From the cell containing the given text, extract its center point as [X, Y] coordinate. 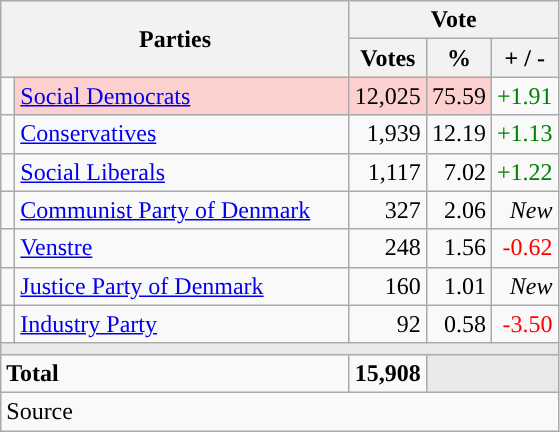
Parties [176, 39]
Conservatives [182, 134]
1,939 [388, 134]
-0.62 [524, 248]
Source [280, 411]
160 [388, 286]
92 [388, 324]
248 [388, 248]
+1.91 [524, 96]
2.06 [458, 210]
327 [388, 210]
Vote [454, 20]
% [458, 58]
Justice Party of Denmark [182, 286]
15,908 [388, 373]
12,025 [388, 96]
Social Liberals [182, 172]
0.58 [458, 324]
Social Democrats [182, 96]
75.59 [458, 96]
+ / - [524, 58]
Venstre [182, 248]
1.01 [458, 286]
1,117 [388, 172]
Votes [388, 58]
Communist Party of Denmark [182, 210]
+1.22 [524, 172]
7.02 [458, 172]
1.56 [458, 248]
-3.50 [524, 324]
+1.13 [524, 134]
Industry Party [182, 324]
Total [176, 373]
12.19 [458, 134]
